Locate the cell with the specified text and output its [X, Y] center coordinate. 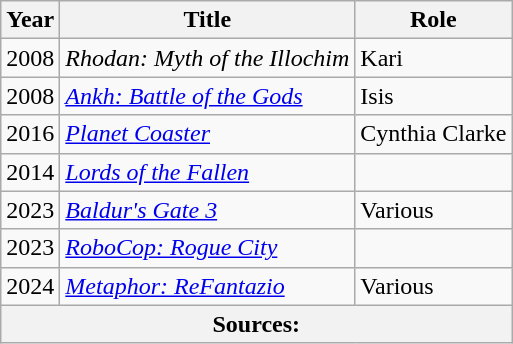
Year [30, 20]
Lords of the Fallen [208, 172]
Cynthia Clarke [434, 134]
Rhodan: Myth of the Illochim [208, 58]
2014 [30, 172]
Baldur's Gate 3 [208, 210]
Metaphor: ReFantazio [208, 286]
RoboCop: Rogue City [208, 248]
2024 [30, 286]
2016 [30, 134]
Planet Coaster [208, 134]
Role [434, 20]
Isis [434, 96]
Title [208, 20]
Sources: [256, 324]
Kari [434, 58]
Ankh: Battle of the Gods [208, 96]
